Capture the cell that displays the provided text and extract its (X, Y) central coordinate. 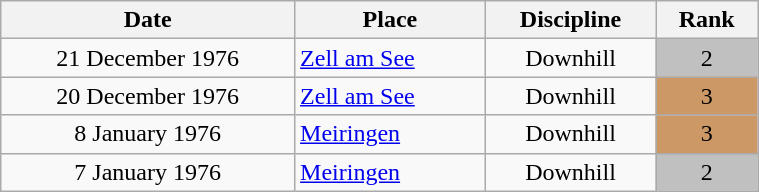
Date (148, 20)
20 December 1976 (148, 96)
7 January 1976 (148, 172)
Rank (707, 20)
Discipline (570, 20)
8 January 1976 (148, 134)
21 December 1976 (148, 58)
Place (390, 20)
